Find where the given text appears and provide that cell's center as (X, Y) coordinate. 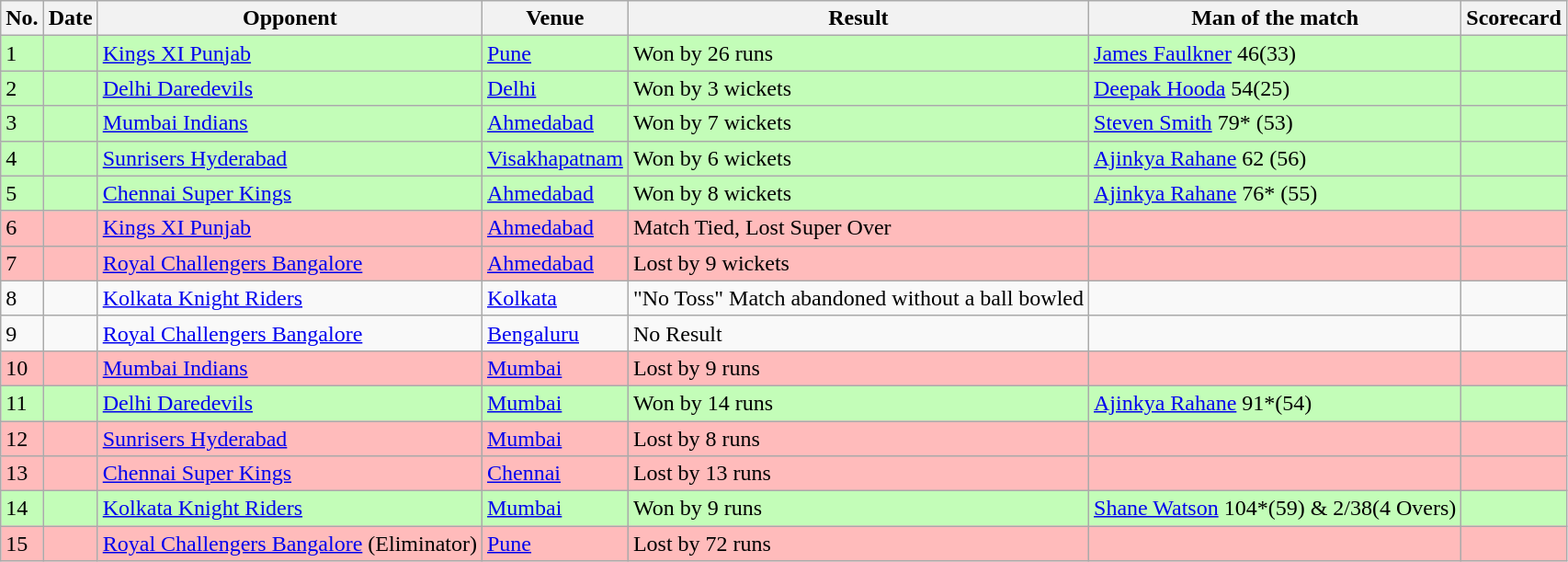
Lost by 9 wickets (858, 263)
4 (22, 158)
Royal Challengers Bangalore (Eliminator) (290, 544)
Date (70, 18)
15 (22, 544)
Won by 26 runs (858, 53)
3 (22, 123)
5 (22, 193)
Steven Smith 79* (53) (1276, 123)
Ajinkya Rahane 91*(54) (1276, 403)
Bengaluru (555, 333)
8 (22, 298)
Match Tied, Lost Super Over (858, 228)
7 (22, 263)
Won by 8 wickets (858, 193)
Opponent (290, 18)
Deepak Hooda 54(25) (1276, 88)
Man of the match (1276, 18)
Lost by 72 runs (858, 544)
9 (22, 333)
13 (22, 474)
14 (22, 509)
Ajinkya Rahane 76* (55) (1276, 193)
10 (22, 368)
Won by 3 wickets (858, 88)
Kolkata (555, 298)
2 (22, 88)
Shane Watson 104*(59) & 2/38(4 Overs) (1276, 509)
11 (22, 403)
Won by 9 runs (858, 509)
Venue (555, 18)
Chennai (555, 474)
James Faulkner 46(33) (1276, 53)
"No Toss" Match abandoned without a ball bowled (858, 298)
1 (22, 53)
Ajinkya Rahane 62 (56) (1276, 158)
12 (22, 439)
Won by 6 wickets (858, 158)
Lost by 9 runs (858, 368)
Result (858, 18)
Lost by 8 runs (858, 439)
No Result (858, 333)
Scorecard (1515, 18)
Won by 14 runs (858, 403)
No. (22, 18)
Won by 7 wickets (858, 123)
Delhi (555, 88)
Lost by 13 runs (858, 474)
6 (22, 228)
Visakhapatnam (555, 158)
